Output the [x, y] coordinate of the center of the cell containing the given text.  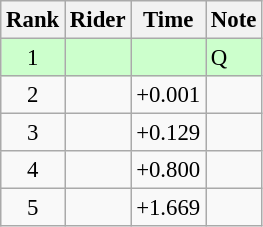
Rank [33, 20]
4 [33, 170]
+1.669 [168, 208]
Time [168, 20]
Note [234, 20]
+0.129 [168, 133]
1 [33, 58]
+0.001 [168, 95]
+0.800 [168, 170]
Rider [98, 20]
2 [33, 95]
5 [33, 208]
3 [33, 133]
Q [234, 58]
